Pinpoint the cell where the given text exists, returning its [x, y] midpoint coordinate. 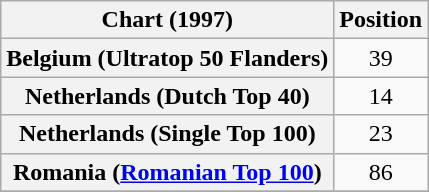
86 [381, 172]
Position [381, 20]
39 [381, 58]
23 [381, 134]
Belgium (Ultratop 50 Flanders) [168, 58]
Chart (1997) [168, 20]
Romania (Romanian Top 100) [168, 172]
14 [381, 96]
Netherlands (Single Top 100) [168, 134]
Netherlands (Dutch Top 40) [168, 96]
